Return [x, y] of the center of cell containing provided text 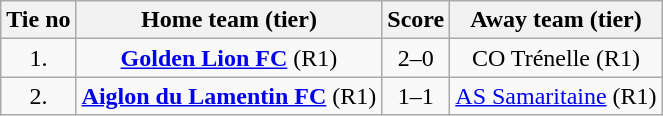
Tie no [38, 20]
CO Trénelle (R1) [556, 58]
Score [416, 20]
1–1 [416, 96]
2. [38, 96]
2–0 [416, 58]
Aiglon du Lamentin FC (R1) [229, 96]
Home team (tier) [229, 20]
1. [38, 58]
Golden Lion FC (R1) [229, 58]
AS Samaritaine (R1) [556, 96]
Away team (tier) [556, 20]
